Identify which cell holds the provided text, then report its [x, y] central coordinate. 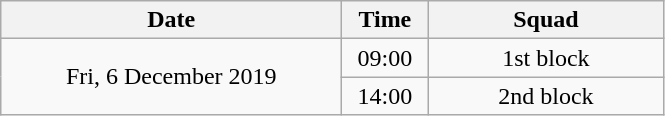
Fri, 6 December 2019 [172, 77]
Date [172, 20]
Squad [546, 20]
14:00 [385, 96]
09:00 [385, 58]
2nd block [546, 96]
1st block [546, 58]
Time [385, 20]
